Extract the (x, y) coordinate from the center of the cell holding the provided text.  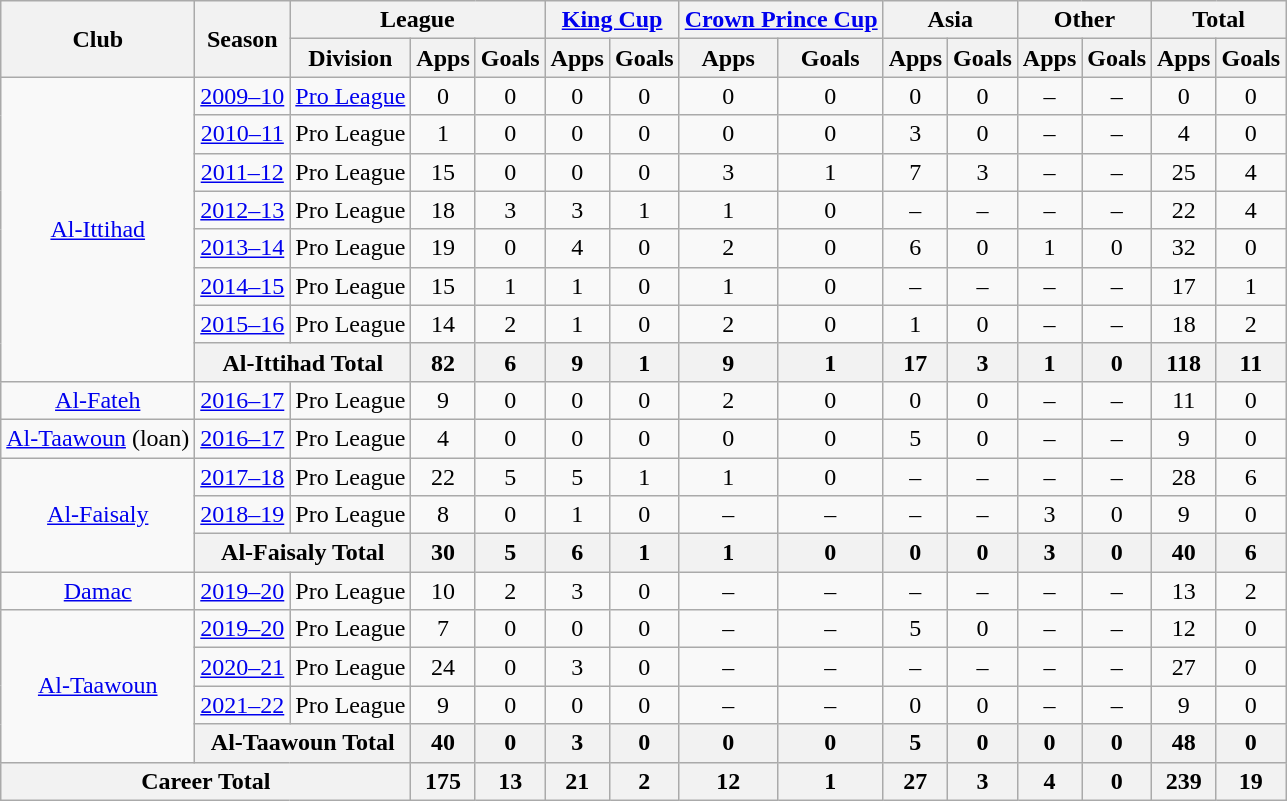
28 (1184, 477)
118 (1184, 362)
Al-Taawoun Total (303, 743)
Al-Ittihad (98, 229)
2015–16 (242, 324)
Al-Taawoun (98, 686)
Al-Fateh (98, 400)
2014–15 (242, 286)
Al-Taawoun (loan) (98, 438)
Career Total (206, 781)
25 (1184, 172)
Total (1219, 20)
82 (443, 362)
Al-Faisaly Total (303, 553)
14 (443, 324)
2010–11 (242, 134)
2018–19 (242, 515)
Club (98, 39)
2012–13 (242, 210)
Damac (98, 591)
2017–18 (242, 477)
10 (443, 591)
30 (443, 553)
Al-Ittihad Total (303, 362)
Season (242, 39)
2009–10 (242, 96)
8 (443, 515)
Asia (950, 20)
Other (1084, 20)
48 (1184, 743)
Al-Faisaly (98, 515)
2020–21 (242, 667)
2011–12 (242, 172)
24 (443, 667)
175 (443, 781)
League (418, 20)
2013–14 (242, 248)
2021–22 (242, 705)
Division (350, 58)
239 (1184, 781)
Crown Prince Cup (781, 20)
32 (1184, 248)
King Cup (612, 20)
21 (577, 781)
